Detect which cell encompasses the target text, then output its (x, y) center coordinate. 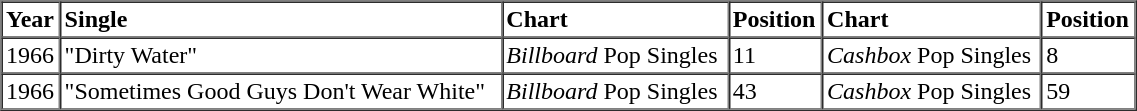
Single (281, 20)
11 (775, 56)
"Dirty Water" (281, 56)
Year (32, 20)
59 (1089, 92)
"Sometimes Good Guys Don't Wear White" (281, 92)
43 (775, 92)
8 (1089, 56)
